Return the (x, y) coordinate for the center point of the cell that contains the specified text.  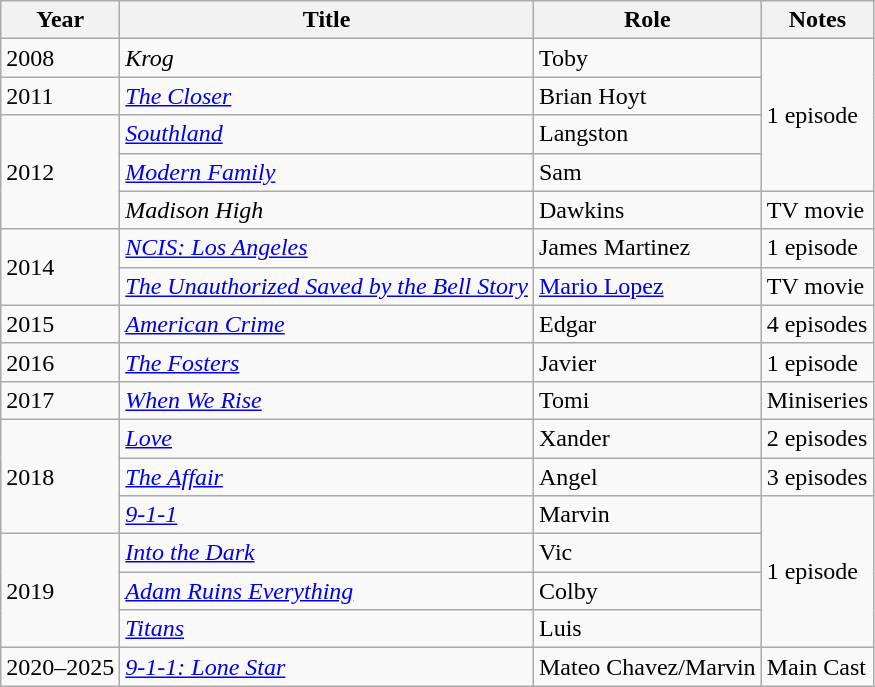
Madison High (327, 210)
Role (647, 20)
NCIS: Los Angeles (327, 248)
4 episodes (817, 324)
Angel (647, 477)
2015 (60, 324)
The Closer (327, 96)
Mario Lopez (647, 286)
The Fosters (327, 362)
Marvin (647, 515)
2017 (60, 400)
Title (327, 20)
Dawkins (647, 210)
2014 (60, 267)
American Crime (327, 324)
When We Rise (327, 400)
Modern Family (327, 172)
2008 (60, 58)
Main Cast (817, 667)
9-1-1: Lone Star (327, 667)
Year (60, 20)
Langston (647, 134)
Southland (327, 134)
Luis (647, 629)
Tomi (647, 400)
Mateo Chavez/Marvin (647, 667)
2 episodes (817, 438)
2012 (60, 172)
Edgar (647, 324)
Into the Dark (327, 553)
2020–2025 (60, 667)
Titans (327, 629)
Krog (327, 58)
2011 (60, 96)
3 episodes (817, 477)
Notes (817, 20)
Love (327, 438)
2019 (60, 591)
9-1-1 (327, 515)
Xander (647, 438)
The Affair (327, 477)
The Unauthorized Saved by the Bell Story (327, 286)
Vic (647, 553)
Miniseries (817, 400)
Brian Hoyt (647, 96)
James Martinez (647, 248)
2018 (60, 476)
Javier (647, 362)
Colby (647, 591)
Toby (647, 58)
2016 (60, 362)
Adam Ruins Everything (327, 591)
Sam (647, 172)
